Detect which cell encompasses the target text, then output its [x, y] center coordinate. 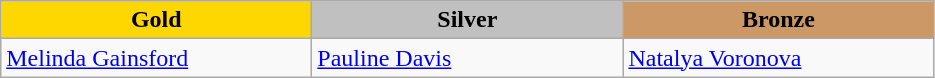
Natalya Voronova [778, 58]
Bronze [778, 20]
Silver [468, 20]
Gold [156, 20]
Melinda Gainsford [156, 58]
Pauline Davis [468, 58]
